From the cell containing the given text, extract its center point as [x, y] coordinate. 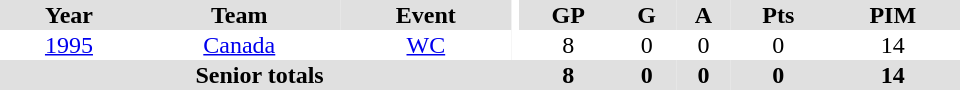
Team [240, 15]
Year [69, 15]
A [704, 15]
Pts [778, 15]
Canada [240, 45]
Senior totals [260, 75]
PIM [893, 15]
1995 [69, 45]
G [646, 15]
GP [568, 15]
WC [426, 45]
Event [426, 15]
